Detect which cell encompasses the target text, then output its [X, Y] center coordinate. 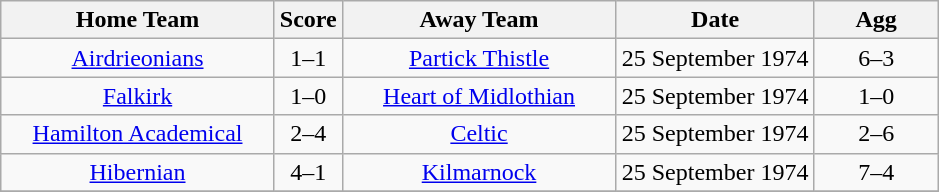
Date [716, 20]
2–6 [876, 134]
2–4 [308, 134]
Heart of Midlothian [479, 96]
Home Team [138, 20]
Hibernian [138, 172]
Kilmarnock [479, 172]
6–3 [876, 58]
1–1 [308, 58]
7–4 [876, 172]
Score [308, 20]
Agg [876, 20]
Partick Thistle [479, 58]
Hamilton Academical [138, 134]
4–1 [308, 172]
Airdrieonians [138, 58]
Celtic [479, 134]
Away Team [479, 20]
Falkirk [138, 96]
